Search for the cell housing the specified text and yield its (X, Y) center coordinate. 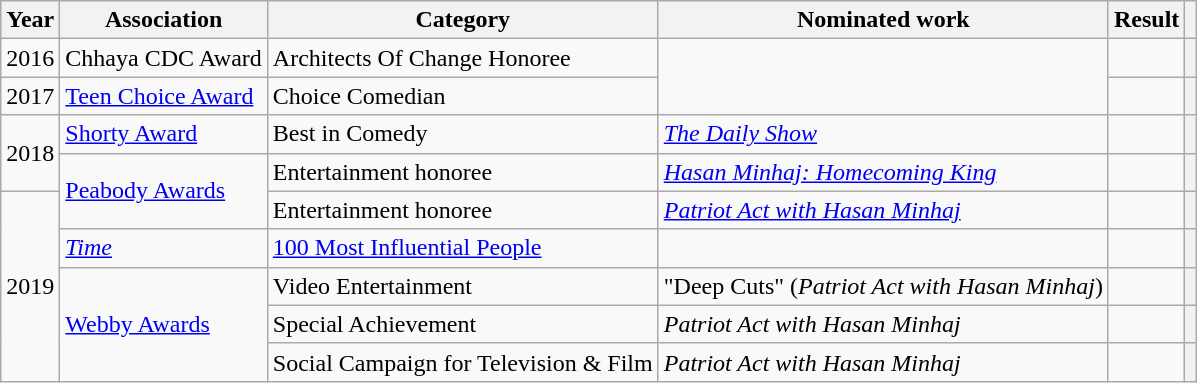
Best in Comedy (462, 134)
Hasan Minhaj: Homecoming King (883, 172)
Association (164, 20)
Category (462, 20)
"Deep Cuts" (Patriot Act with Hasan Minhaj) (883, 286)
100 Most Influential People (462, 248)
Special Achievement (462, 324)
2019 (30, 286)
Choice Comedian (462, 96)
Teen Choice Award (164, 96)
Peabody Awards (164, 191)
Result (1146, 20)
Time (164, 248)
2017 (30, 96)
Nominated work (883, 20)
Social Campaign for Television & Film (462, 362)
Chhaya CDC Award (164, 58)
Video Entertainment (462, 286)
The Daily Show (883, 134)
2018 (30, 153)
Shorty Award (164, 134)
Year (30, 20)
Architects Of Change Honoree (462, 58)
2016 (30, 58)
Webby Awards (164, 324)
